Extract the [X, Y] coordinate from the center of the cell holding the provided text.  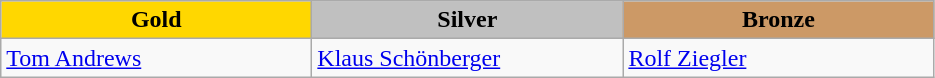
Bronze [778, 20]
Tom Andrews [156, 58]
Klaus Schönberger [468, 58]
Silver [468, 20]
Rolf Ziegler [778, 58]
Gold [156, 20]
